Find where the given text appears and provide that cell's center as [X, Y] coordinate. 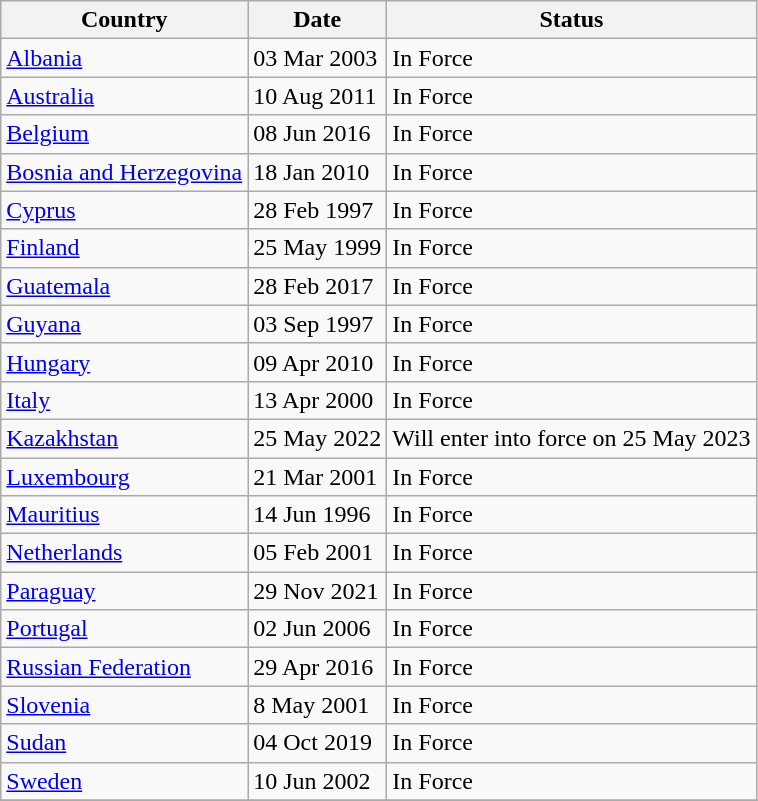
Australia [124, 96]
Will enter into force on 25 May 2023 [572, 438]
29 Apr 2016 [318, 667]
21 Mar 2001 [318, 477]
Italy [124, 400]
Paraguay [124, 591]
25 May 2022 [318, 438]
Guyana [124, 324]
8 May 2001 [318, 705]
10 Aug 2011 [318, 96]
10 Jun 2002 [318, 781]
Kazakhstan [124, 438]
28 Feb 1997 [318, 210]
Netherlands [124, 553]
14 Jun 1996 [318, 515]
Russian Federation [124, 667]
04 Oct 2019 [318, 743]
28 Feb 2017 [318, 286]
Sudan [124, 743]
Portugal [124, 629]
Belgium [124, 134]
05 Feb 2001 [318, 553]
Luxembourg [124, 477]
25 May 1999 [318, 248]
Date [318, 20]
08 Jun 2016 [318, 134]
Cyprus [124, 210]
03 Sep 1997 [318, 324]
02 Jun 2006 [318, 629]
Slovenia [124, 705]
Country [124, 20]
Bosnia and Herzegovina [124, 172]
Mauritius [124, 515]
Finland [124, 248]
Albania [124, 58]
Status [572, 20]
18 Jan 2010 [318, 172]
29 Nov 2021 [318, 591]
03 Mar 2003 [318, 58]
Hungary [124, 362]
13 Apr 2000 [318, 400]
09 Apr 2010 [318, 362]
Sweden [124, 781]
Guatemala [124, 286]
